Provide the (X, Y) coordinate of the cell's center where the given text is located.  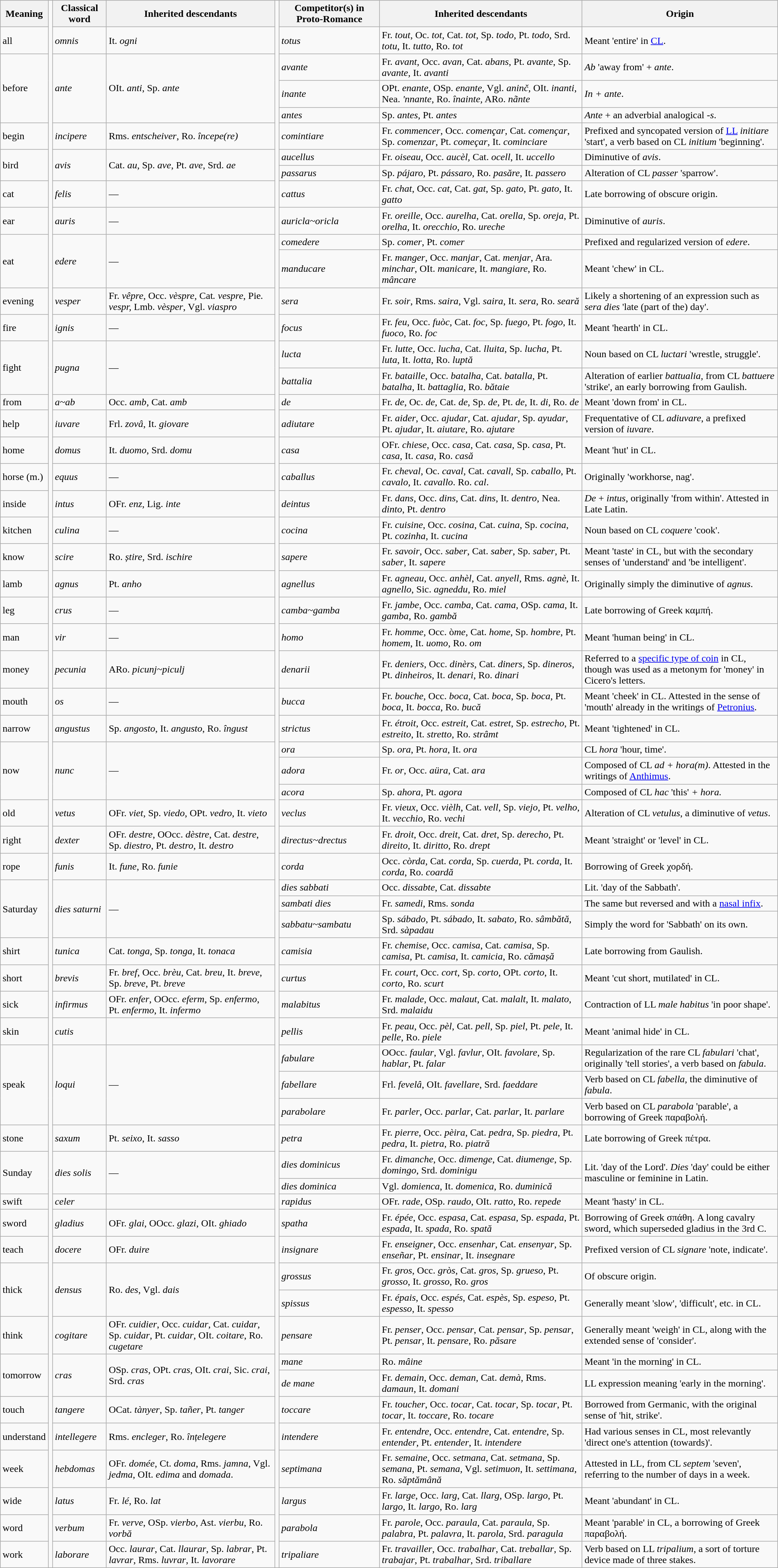
inside (24, 503)
bucca (329, 701)
aucellus (329, 157)
Likely a shortening of an expression such as sera dies 'late (part of the) day'. (680, 301)
touch (24, 1410)
Originally 'workhorse, nag'. (680, 477)
bird (24, 165)
Fr. oreille, Occ. aurelha, Cat. orella, Sp. oreja, Pt. orelha, It. orecchio, Ro. ureche (481, 221)
Meant 'taste' in CL, but with the secondary senses of 'understand' and 'be intelligent'. (680, 557)
Sp. ora, Pt. hora, It. ora (481, 750)
Fr. avant, Occ. avan, Cat. abans, Pt. avante, Sp. avante, It. avanti (481, 67)
Frl. zovâ, It. giovare (190, 424)
OFr. rade, OSp. raudo, OIt. ratto, Ro. repede (481, 1202)
Sp. ahora, Pt. agora (481, 792)
passarus (329, 173)
LL expression meaning 'early in the morning'. (680, 1383)
focus (329, 328)
Occ. dissabte, Cat. dissabte (481, 888)
Fr. dimanche, Occ. dimenge, Cat. diumenge, Sp. domingo, Srd. dominigu (481, 1165)
Generally meant 'weigh' in CL, along with the extended sense of 'consider'. (680, 1335)
skin (24, 1031)
Fr. penser, Occ. pensar, Cat. pensar, Sp. pensar, Pt. pensar, It. pensare, Ro. păsare (481, 1335)
Fr. peau, Occ. pèl, Cat. pell, Sp. piel, Pt. pele, It. pelle, Ro. piele (481, 1031)
Fr. homme, Occ. òme, Cat. home, Sp. hombre, Pt. homem, It. uomo, Ro. om (481, 637)
Cat. au, Sp. ave, Pt. ave, Srd. ae (190, 165)
dies dominica (329, 1186)
Verb based on CL parabola 'parable', a borrowing of Greek παραβολή. (680, 1111)
OFr. enz, Lig. inte (190, 503)
cutis (80, 1031)
Occ. còrda, Cat. corda, Sp. cuerda, Pt. corda, It. corda, Ro. coardă (481, 866)
de mane (329, 1383)
sick (24, 1004)
sapere (329, 557)
battalia (329, 381)
The same but reversed and with a nasal infix. (680, 903)
Fr. parole, Occ. paraula, Cat. paraula, Sp. palabra, Pt. palavra, It. parola, Srd. paragula (481, 1527)
Sp. comer, Pt. comer (481, 242)
funis (80, 866)
Fr. verve, OSp. vierbo, Ast. vierbu, Ro. vorbă (190, 1527)
directus~drectus (329, 840)
Contraction of LL male habitus 'in poor shape'. (680, 1004)
spissus (329, 1303)
toccare (329, 1410)
old (24, 813)
Fr. savoir, Occ. saber, Cat. saber, Sp. saber, Pt. saber, It. sapere (481, 557)
OPt. enante, OSp. enante, Vgl. aninč, OIt. inanti, Nea. 'nnante, Ro. înainte, ARo. nãnte (481, 94)
caballus (329, 477)
cat (24, 194)
OFr. viet, Sp. viedo, OPt. vedro, It. vieto (190, 813)
Fr. bref, Occ. brèu, Cat. breu, It. breve, Sp. breve, Pt. breve (190, 978)
ora (329, 750)
Sunday (24, 1173)
saxum (80, 1138)
Ro. știre, Srd. ischire (190, 557)
Occ. amb, Cat. amb (190, 402)
Meant 'in the morning' in CL. (680, 1362)
Frl. fevelâ, OIt. favellare, Srd. faeddare (481, 1085)
ignis (80, 328)
parabolare (329, 1111)
septimana (329, 1469)
swift (24, 1202)
shirt (24, 951)
Meant 'straight' or 'level' in CL. (680, 840)
tripaliare (329, 1554)
De + intus, originally 'from within'. Attested in Late Latin. (680, 503)
begin (24, 136)
Sp. angosto, It. angusto, Ro. îngust (190, 728)
Ab 'away from' + ante. (680, 67)
Alteration of CL passer 'sparrow'. (680, 173)
petra (329, 1138)
Vgl. domienca, It. domenica, Ro. duminică (481, 1186)
nunc (80, 771)
largus (329, 1501)
fabellare (329, 1085)
Fr. épée, Occ. espasa, Cat. espasa, Sp. espada, Pt. espada, It. spada, Ro. spată (481, 1223)
Fr. toucher, Occ. tocar, Cat. tocar, Sp. tocar, Pt. tocar, It. toccare, Ro. tocare (481, 1410)
OFr. glai, OOcc. glazi, OIt. ghiado (190, 1223)
sambati dies (329, 903)
Meant 'hearth' in CL. (680, 328)
Fr. court, Occ. cort, Sp. corto, OPt. corto, It. corto, Ro. scurt (481, 978)
camisia (329, 951)
short (24, 978)
ante (80, 88)
pugna (80, 368)
OFr. domée, Ct. doma, Rms. jamna, Vgl. jedma, OIt. edima and domada. (190, 1469)
before (24, 88)
camba~gamba (329, 610)
vesper (80, 301)
word (24, 1527)
Attested in LL, from CL septem 'seven', referring to the number of days in a week. (680, 1469)
Fr. pierre, Occ. pèira, Cat. pedra, Sp. piedra, Pt. pedra, It. pietra, Ro. piatră (481, 1138)
rope (24, 866)
casa (329, 450)
OCat. tànyer, Sp. tañer, Pt. tanger (190, 1410)
Fr. travailler, Occ. trabalhar, Cat. treballar, Sp. trabajar, Pt. trabalhar, Srd. triballare (481, 1554)
Late borrowing of Greek καμπή. (680, 610)
inante (329, 94)
Meant 'hut' in CL. (680, 450)
dies solis (80, 1173)
Sp. antes, Pt. antes (481, 115)
lucta (329, 355)
Meant 'hasty' in CL. (680, 1202)
ear (24, 221)
Lit. 'day of the Sabbath'. (680, 888)
totus (329, 40)
Prefixed and regularized version of edere. (680, 242)
adora (329, 771)
auricla~oricla (329, 221)
dies dominicus (329, 1165)
sabbatu~sambatu (329, 925)
Ante + an adverbial analogical -s. (680, 115)
Fr. aider, Occ. ajudar, Cat. ajudar, Sp. ayudar, Pt. ajudar, It. aiutare, Ro. ajutare (481, 424)
insignare (329, 1250)
cocina (329, 530)
Fr. malade, Occ. malaut, Cat. malalt, It. malato, Srd. malaidu (481, 1004)
Fr. feu, Occ. fuòc, Cat. foc, Sp. fuego, Pt. fogo, It. fuoco, Ro. foc (481, 328)
incipere (80, 136)
OFr. duire (190, 1250)
Occ. laurar, Cat. llaurar, Sp. labrar, Pt. lavrar, Rms. luvrar, It. lavorare (190, 1554)
Referred to a specific type of coin in CL, though was used as a metonym for 'money' in Cicero's letters. (680, 669)
curtus (329, 978)
Meant 'animal hide' in CL. (680, 1031)
It. fune, Ro. funie (190, 866)
Alteration of earlier battualia, from CL battuere 'strike', an early borrowing from Gaulish. (680, 381)
Originally simply the diminutive of agnus. (680, 584)
It. ogni (190, 40)
Fr. semaine, Occ. setmana, Cat. setmana, Sp. semana, Pt. semana, Vgl. setimuon, It. settimana, Ro. săptămână (481, 1469)
Meant 'parable' in CL, a borrowing of Greek παραβολή. (680, 1527)
equus (80, 477)
Fr. large, Occ. larg, Cat. llarg, OSp. largo, Pt. largo, It. largo, Ro. larg (481, 1501)
os (80, 701)
Fr. deniers, Occ. dinèrs, Cat. diners, Sp. dineros, Pt. dinheiros, It. denari, Ro. dinari (481, 669)
Late borrowing of obscure origin. (680, 194)
fire (24, 328)
home (24, 450)
Fr. samedi, Rms. sonda (481, 903)
Of obscure origin. (680, 1276)
antes (329, 115)
a~ab (80, 402)
grossus (329, 1276)
OFr. cuidier, Occ. cuidar, Cat. cuidar, Sp. cuidar, Pt. cuidar, OIt. coitare, Ro. cugetare (190, 1335)
Fr. manger, Occ. manjar, Cat. menjar, Ara. minchar, OIt. manicare, It. mangiare, Ro. mâncare (481, 269)
Meant 'cheek' in CL. Attested in the sense of 'mouth' already in the writings of Petronius. (680, 701)
Fr. vieux, Occ. vièlh, Cat. vell, Sp. viejo, Pt. velho, It. vecchio, Ro. vechi (481, 813)
malabitus (329, 1004)
intus (80, 503)
Meant 'entire' in CL. (680, 40)
Fr. droit, Occ. dreit, Cat. dret, Sp. derecho, Pt. direito, It. diritto, Ro. drept (481, 840)
veclus (329, 813)
fabulare (329, 1058)
cattus (329, 194)
Simply the word for 'Sabbath' on its own. (680, 925)
tomorrow (24, 1375)
Fr. jambe, Occ. camba, Cat. cama, OSp. cama, It. gamba, Ro. gambă (481, 610)
Had various senses in CL, most relevantly 'direct one's attention (towards)'. (680, 1436)
eat (24, 261)
sword (24, 1223)
Fr. entendre, Occ. entendre, Cat. entendre, Sp. entender, Pt. entender, It. intendere (481, 1436)
Regularization of the rare CL fabulari 'chat', originally 'tell stories', a verb based on fabula. (680, 1058)
Noun based on CL luctari 'wrestle, struggle'. (680, 355)
Rms. encleger, Ro. înțelegere (190, 1436)
agnellus (329, 584)
Competitor(s) in Proto-Romance (329, 14)
scire (80, 557)
angustus (80, 728)
Meaning (24, 14)
mouth (24, 701)
Fr. vêpre, Occ. vèspre, Cat. vespre, Pie. vespr, Lmb. vèsper, Vgl. viaspro (190, 301)
Classical word (80, 14)
now (24, 771)
Generally meant 'slow', 'difficult', etc. in CL. (680, 1303)
verbum (80, 1527)
loqui (80, 1085)
Alteration of CL vetulus, a diminutive of vetus. (680, 813)
Pt. seixo, It. sasso (190, 1138)
Origin (680, 14)
man (24, 637)
Fr. lé, Ro. lat (190, 1501)
Fr. cuisine, Occ. cosina, Cat. cuina, Sp. cocina, Pt. cozinha, It. cucina (481, 530)
all (24, 40)
intellegere (80, 1436)
Rms. entscheiver, Ro. începe(re) (190, 136)
Meant 'cut short, mutilated' in CL. (680, 978)
sera (329, 301)
omnis (80, 40)
densus (80, 1290)
OIt. anti, Sp. ante (190, 88)
intendere (329, 1436)
pecunia (80, 669)
corda (329, 866)
Fr. épais, Occ. espés, Cat. espès, Sp. espeso, Pt. espesso, It. spesso (481, 1303)
strictus (329, 728)
dies saturni (80, 909)
Fr. tout, Oc. tot, Cat. tot, Sp. todo, Pt. todo, Srd. totu, It. tutto, Ro. tot (481, 40)
agnus (80, 584)
Fr. bouche, Occ. boca, Cat. boca, Sp. boca, Pt. boca, It. bocca, Ro. bucă (481, 701)
Pt. anho (190, 584)
Saturday (24, 909)
Fr. gros, Occ. gròs, Cat. gros, Sp. grueso, Pt. grosso, It. grosso, Ro. gros (481, 1276)
Fr. chat, Occ. cat, Cat. gat, Sp. gato, Pt. gato, It. gatto (481, 194)
cras (80, 1375)
Meant 'tightened' in CL. (680, 728)
brevis (80, 978)
Late borrowing from Gaulish. (680, 951)
from (24, 402)
iuvare (80, 424)
work (24, 1554)
stone (24, 1138)
spatha (329, 1223)
Meant 'abundant' in CL. (680, 1501)
cogitare (80, 1335)
lamb (24, 584)
understand (24, 1436)
Fr. or, Occ. aüra, Cat. ara (481, 771)
Verb based on CL fabella, the diminutive of fabula. (680, 1085)
Borrowing of Greek σπάθη. A long cavalry sword, which superseded gladius in the 3rd C. (680, 1223)
Fr. oiseau, Occ. aucèl, Cat. ocell, It. uccello (481, 157)
Fr. lutte, Occ. lucha, Cat. lluita, Sp. lucha, Pt. luta, It. lotta, Ro. luptă (481, 355)
de (329, 402)
Composed of CL ad + hora(m). Attested in the writings of Anthimus. (680, 771)
kitchen (24, 530)
dies sabbati (329, 888)
Fr. bataille, Occ. batalha, Cat. batalla, Pt. batalha, It. battaglia, Ro. bătaie (481, 381)
It. duomo, Srd. domu (190, 450)
Ro. mâine (481, 1362)
In + ante. (680, 94)
Frequentative of CL adiuvare, a prefixed version of iuvare. (680, 424)
Meant 'human being' in CL. (680, 637)
vir (80, 637)
Diminutive of auris. (680, 221)
OFr. destre, OOcc. dèstre, Cat. destre, Sp. diestro, Pt. destro, It. destro (190, 840)
Fr. de, Oc. de, Cat. de, Sp. de, Pt. de, It. di, Ro. de (481, 402)
crus (80, 610)
culina (80, 530)
comedere (329, 242)
adiutare (329, 424)
OFr. enfer, OOcc. eferm, Sp. enfermo, Pt. enfermo, It. infermo (190, 1004)
manducare (329, 269)
deintus (329, 503)
Sp. pájaro, Pt. pássaro, Ro. pasăre, It. passero (481, 173)
teach (24, 1250)
Fr. commencer, Occ. començar, Cat. començar, Sp. comenzar, Pt. começar, It. cominciare (481, 136)
Sp. sábado, Pt. sábado, It. sabato, Ro. sâmbătă, Srd. sàpadau (481, 925)
Ro. des, Vgl. dais (190, 1290)
think (24, 1335)
auris (80, 221)
Noun based on CL coquere 'cook'. (680, 530)
ARo. picunj~piculj (190, 669)
Composed of CL hac 'this' + hora. (680, 792)
Borrowing of Greek χορδή. (680, 866)
avante (329, 67)
wide (24, 1501)
pensare (329, 1335)
avis (80, 165)
Borrowed from Germanic, with the original sense of 'hit, strike'. (680, 1410)
Cat. tonga, Sp. tonga, It. tonaca (190, 951)
celer (80, 1202)
know (24, 557)
thick (24, 1290)
fight (24, 368)
Meant 'down from' in CL. (680, 402)
infirmus (80, 1004)
homo (329, 637)
Fr. agneau, Occ. anhèl, Cat. anyell, Rms. agnè, It. agnello, Sic. agneddu, Ro. miel (481, 584)
Fr. soir, Rms. saira, Vgl. saira, It. sera, Ro. seară (481, 301)
money (24, 669)
laborare (80, 1554)
Meant 'chew' in CL. (680, 269)
Fr. étroit, Occ. estreit, Cat. estret, Sp. estrecho, Pt. estreito, It. stretto, Ro. strâmt (481, 728)
leg (24, 610)
OSp. cras, OPt. cras, OIt. crai, Sic. crai, Srd. cras (190, 1375)
speak (24, 1085)
acora (329, 792)
Fr. dans, Occ. dins, Cat. dins, It. dentro, Nea. dinto, Pt. dentro (481, 503)
evening (24, 301)
narrow (24, 728)
felis (80, 194)
Fr. parler, Occ. parlar, Cat. parlar, It. parlare (481, 1111)
dexter (80, 840)
hebdomas (80, 1469)
help (24, 424)
pellis (329, 1031)
week (24, 1469)
Fr. chemise, Occ. camisa, Cat. camisa, Sp. camisa, Pt. camisa, It. camicia, Ro. cămașă (481, 951)
docere (80, 1250)
denarii (329, 669)
Verb based on LL tripalium, a sort of torture device made of three stakes. (680, 1554)
comintiare (329, 136)
edere (80, 261)
Prefixed version of CL signare 'note, indicate'. (680, 1250)
Lit. 'day of the Lord'. Dies 'day' could be either masculine or feminine in Latin. (680, 1173)
parabola (329, 1527)
tangere (80, 1410)
tunica (80, 951)
gladius (80, 1223)
Fr. enseigner, Occ. ensenhar, Cat. ensenyar, Sp. enseñar, Pt. ensinar, It. insegnare (481, 1250)
CL hora 'hour, time'. (680, 750)
vetus (80, 813)
Diminutive of avis. (680, 157)
mane (329, 1362)
OOcc. faular, Vgl. favlur, OIt. favolare, Sp. hablar, Pt. falar (481, 1058)
right (24, 840)
latus (80, 1501)
Late borrowing of Greek πέτρα. (680, 1138)
rapidus (329, 1202)
horse (m.) (24, 477)
Fr. cheval, Oc. caval, Cat. cavall, Sp. caballo, Pt. cavalo, It. cavallo. Ro. cal. (481, 477)
domus (80, 450)
Prefixed and syncopated version of LL initiare 'start', a verb based on CL initium 'beginning'. (680, 136)
OFr. chiese, Occ. casa, Cat. casa, Sp. casa, Pt. casa, It. casa, Ro. casă (481, 450)
Fr. demain, Occ. deman, Cat. demà, Rms. damaun, It. domani (481, 1383)
